From the cell containing the given text, extract its center point as [x, y] coordinate. 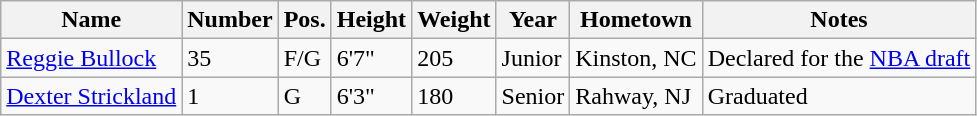
Hometown [636, 20]
205 [454, 58]
Name [92, 20]
6'7" [371, 58]
Height [371, 20]
F/G [304, 58]
Dexter Strickland [92, 96]
Declared for the NBA draft [839, 58]
35 [230, 58]
Graduated [839, 96]
6'3" [371, 96]
Number [230, 20]
Weight [454, 20]
1 [230, 96]
Year [533, 20]
180 [454, 96]
Rahway, NJ [636, 96]
G [304, 96]
Reggie Bullock [92, 58]
Junior [533, 58]
Kinston, NC [636, 58]
Notes [839, 20]
Senior [533, 96]
Pos. [304, 20]
